From the cell containing the given text, extract its center point as (x, y) coordinate. 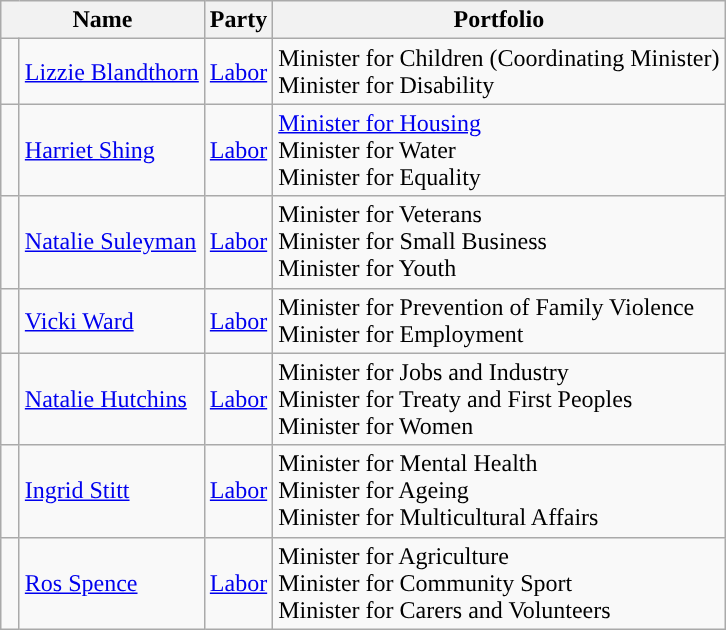
Ingrid Stitt (112, 491)
Minister for VeteransMinister for Small BusinessMinister for Youth (499, 242)
Minister for Prevention of Family ViolenceMinister for Employment (499, 320)
Party (238, 20)
Minister for Mental HealthMinister for AgeingMinister for Multicultural Affairs (499, 491)
Ros Spence (112, 583)
Portfolio (499, 20)
Vicki Ward (112, 320)
Minister for Jobs and IndustryMinister for Treaty and First PeoplesMinister for Women (499, 399)
Name (103, 20)
Minister for AgricultureMinister for Community SportMinister for Carers and Volunteers (499, 583)
Natalie Hutchins (112, 399)
Lizzie Blandthorn (112, 72)
Harriet Shing (112, 150)
Minister for Children (Coordinating Minister)Minister for Disability (499, 72)
Natalie Suleyman (112, 242)
Minister for HousingMinister for WaterMinister for Equality (499, 150)
